Pinpoint the cell where the given text exists, returning its [X, Y] midpoint coordinate. 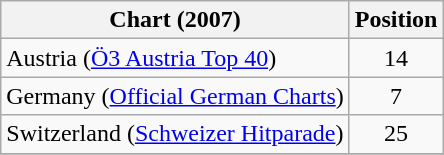
Position [396, 20]
Austria (Ö3 Austria Top 40) [175, 58]
7 [396, 96]
Chart (2007) [175, 20]
Germany (Official German Charts) [175, 96]
Switzerland (Schweizer Hitparade) [175, 134]
25 [396, 134]
14 [396, 58]
